Scan for the cell matching the given text and deliver its [x, y] coordinate at center. 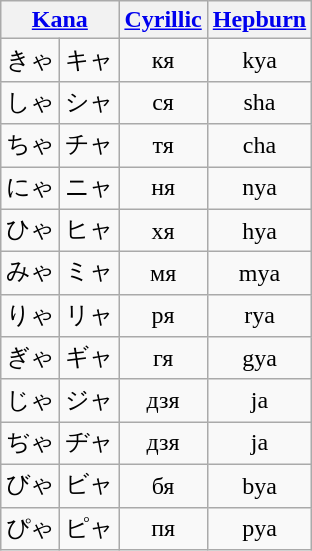
rya [259, 316]
ヒャ [90, 230]
пя [163, 528]
じゃ [30, 400]
pya [259, 528]
хя [163, 230]
nya [259, 188]
にゃ [30, 188]
cha [259, 146]
ジャ [90, 400]
みゃ [30, 274]
ся [163, 102]
бя [163, 486]
hya [259, 230]
ミャ [90, 274]
しゃ [30, 102]
ня [163, 188]
ぎゃ [30, 358]
ря [163, 316]
キャ [90, 60]
リャ [90, 316]
シャ [90, 102]
тя [163, 146]
gya [259, 358]
きゃ [30, 60]
ニャ [90, 188]
ひゃ [30, 230]
kya [259, 60]
ギャ [90, 358]
ビャ [90, 486]
гя [163, 358]
sha [259, 102]
mya [259, 274]
Kana [60, 20]
ちゃ [30, 146]
びゃ [30, 486]
チャ [90, 146]
мя [163, 274]
ぢゃ [30, 444]
кя [163, 60]
ピャ [90, 528]
bya [259, 486]
ヂャ [90, 444]
Cyrillic [163, 20]
ぴゃ [30, 528]
りゃ [30, 316]
Hepburn [259, 20]
